Detect which cell encompasses the target text, then output its (X, Y) center coordinate. 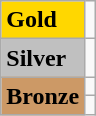
Bronze (43, 96)
Silver (43, 58)
Gold (43, 20)
